Scan for the cell matching the given text and deliver its [x, y] coordinate at center. 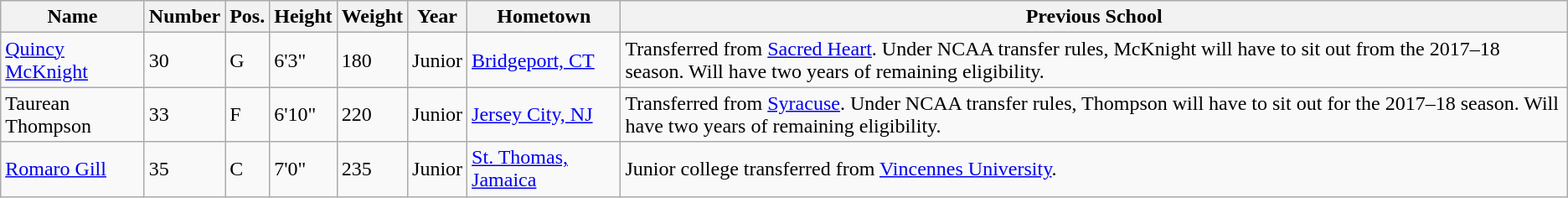
Weight [372, 17]
Junior college transferred from Vincennes University. [1094, 169]
Name [73, 17]
F [248, 114]
Pos. [248, 17]
33 [184, 114]
Taurean Thompson [73, 114]
Height [303, 17]
Bridgeport, CT [544, 60]
Quincy McKnight [73, 60]
St. Thomas, Jamaica [544, 169]
Previous School [1094, 17]
235 [372, 169]
180 [372, 60]
6'10" [303, 114]
7'0" [303, 169]
G [248, 60]
Jersey City, NJ [544, 114]
Hometown [544, 17]
Number [184, 17]
35 [184, 169]
6'3" [303, 60]
Year [437, 17]
30 [184, 60]
C [248, 169]
220 [372, 114]
Romaro Gill [73, 169]
